From the cell containing the given text, extract its center point as (x, y) coordinate. 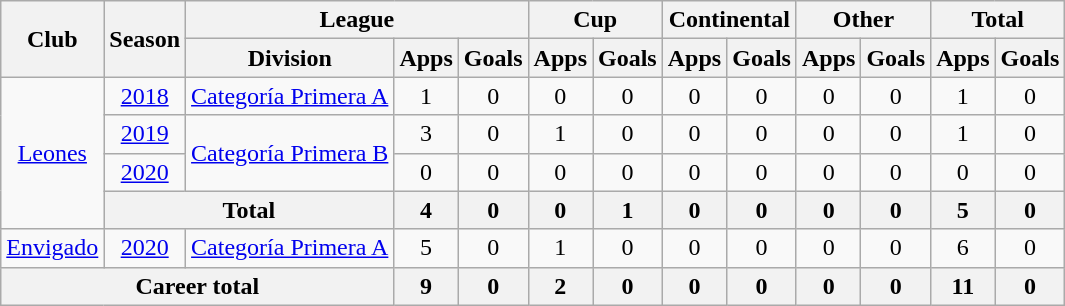
Envigado (52, 248)
4 (426, 210)
Division (290, 58)
2018 (145, 96)
Cup (595, 20)
League (358, 20)
Club (52, 39)
3 (426, 134)
11 (963, 286)
9 (426, 286)
Leones (52, 153)
Season (145, 39)
Other (863, 20)
Career total (198, 286)
Categoría Primera B (290, 153)
Continental (729, 20)
2019 (145, 134)
2 (560, 286)
6 (963, 248)
